Scan for the cell matching the given text and deliver its (x, y) coordinate at center. 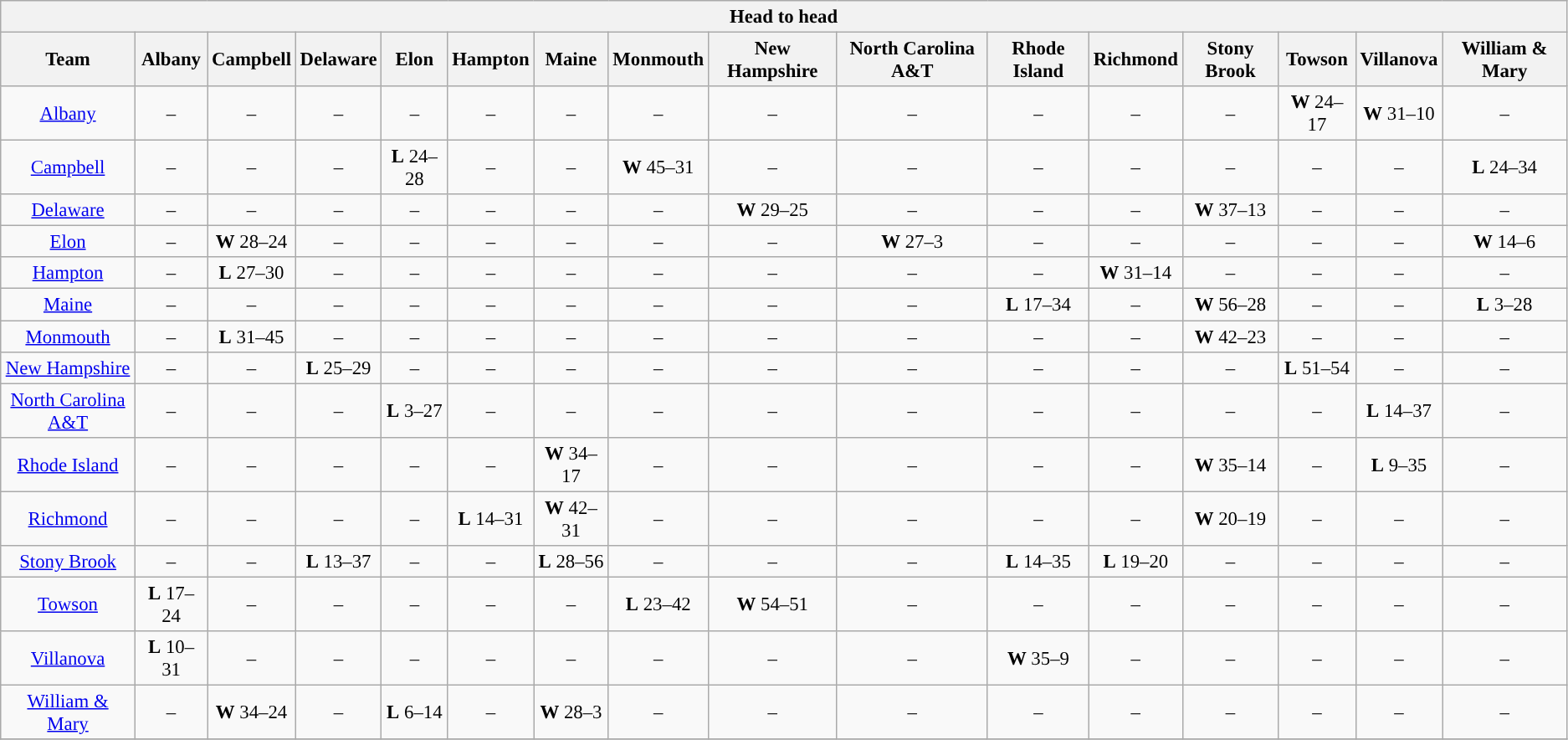
L 3–27 (415, 410)
W 29–25 (771, 210)
Team (69, 60)
L 14–31 (490, 519)
L 27–30 (252, 274)
L 10–31 (171, 658)
W 34–24 (252, 712)
W 35–14 (1230, 464)
L 25–29 (338, 367)
W 24–17 (1317, 114)
W 54–51 (771, 604)
L 14–35 (1038, 562)
L 24–28 (415, 167)
L 17–24 (171, 604)
L 3–28 (1504, 305)
W 31–10 (1399, 114)
W 28–3 (571, 712)
L 19–20 (1135, 562)
W 28–24 (252, 242)
L 14–37 (1399, 410)
W 31–14 (1135, 274)
W 42–31 (571, 519)
L 28–56 (571, 562)
L 24–34 (1504, 167)
L 13–37 (338, 562)
L 51–54 (1317, 367)
L 23–42 (658, 604)
W 45–31 (658, 167)
W 14–6 (1504, 242)
W 27–3 (912, 242)
L 6–14 (415, 712)
L 9–35 (1399, 464)
W 37–13 (1230, 210)
L 17–34 (1038, 305)
W 34–17 (571, 464)
W 20–19 (1230, 519)
W 42–23 (1230, 337)
W 56–28 (1230, 305)
Head to head (784, 17)
L 31–45 (252, 337)
W 35–9 (1038, 658)
